Identify which cell holds the provided text, then report its (X, Y) central coordinate. 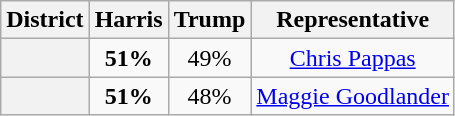
Harris (128, 20)
49% (210, 58)
District (45, 20)
Chris Pappas (353, 58)
Maggie Goodlander (353, 96)
48% (210, 96)
Representative (353, 20)
Trump (210, 20)
